Extract the [x, y] coordinate from the center of the cell holding the provided text.  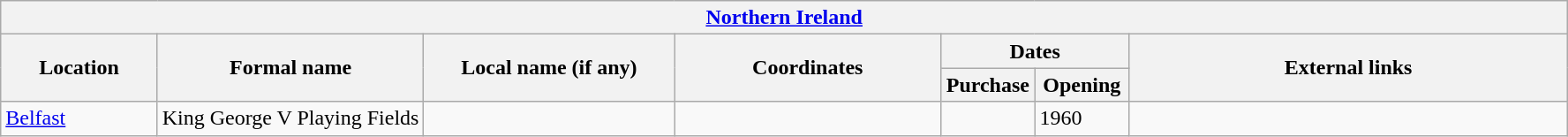
Northern Ireland [784, 18]
Location [79, 68]
External links [1349, 68]
Coordinates [808, 68]
1960 [1082, 118]
Purchase [988, 85]
Opening [1082, 85]
Formal name [290, 68]
Belfast [79, 118]
Dates [1035, 51]
Local name (if any) [549, 68]
King George V Playing Fields [290, 118]
